Return the (x, y) coordinate for the center point of the cell that contains the specified text.  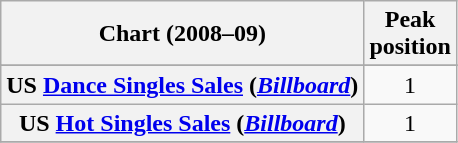
US Hot Singles Sales (Billboard) (182, 123)
Peak position (410, 34)
US Dance Singles Sales (Billboard) (182, 85)
Chart (2008–09) (182, 34)
